Identify which cell holds the provided text, then report its [x, y] central coordinate. 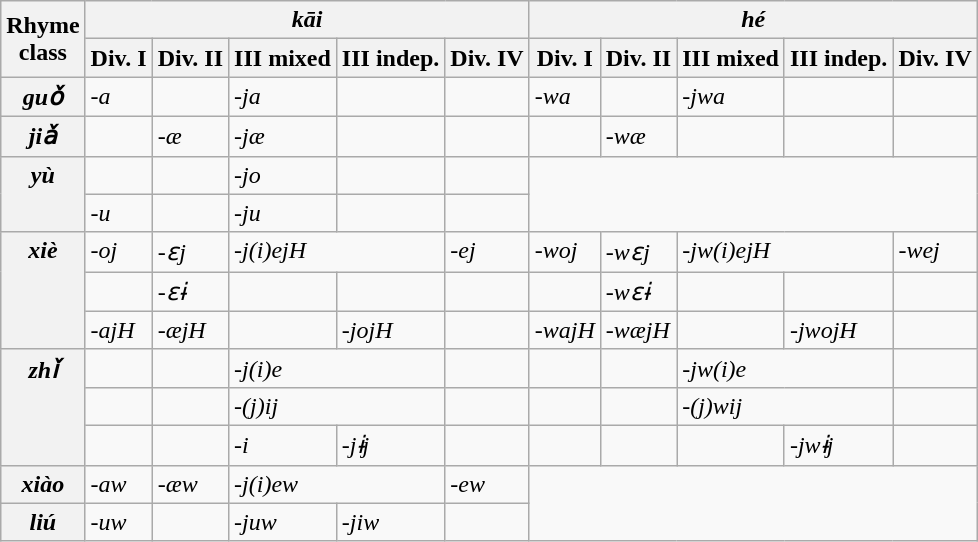
-jæ [283, 136]
-j(i)ejH [337, 252]
-jo [283, 175]
xiè [43, 290]
-jwa [731, 97]
-(j)wij [785, 406]
-juw [283, 522]
hé [753, 20]
-ju [283, 213]
-woj [564, 252]
-jw(i)e [785, 368]
-a [118, 97]
-uw [118, 522]
-ɛj [190, 252]
-æw [190, 484]
-wajH [564, 330]
Rhymeclass [43, 39]
-æ [190, 136]
-oj [118, 252]
yù [43, 194]
-i [283, 445]
-jiw [390, 522]
-ew [487, 484]
kāi [307, 20]
-jwojH [838, 330]
liú [43, 522]
guǒ [43, 97]
-j(i)ew [337, 484]
-wæjH [638, 330]
-æjH [190, 330]
-ajH [118, 330]
jiǎ [43, 136]
-aw [118, 484]
-jw(i)ejH [785, 252]
-jwɨj [838, 445]
-(j)ij [337, 406]
-wɛɨ [638, 292]
-jojH [390, 330]
xiào [43, 484]
-u [118, 213]
-j(i)e [337, 368]
-wa [564, 97]
-ja [283, 97]
-ej [487, 252]
-wɛj [638, 252]
-ɛɨ [190, 292]
-jɨj [390, 445]
zhǐ [43, 407]
-wæ [638, 136]
-wej [935, 252]
